Extract the (X, Y) coordinate from the center of the cell holding the provided text.  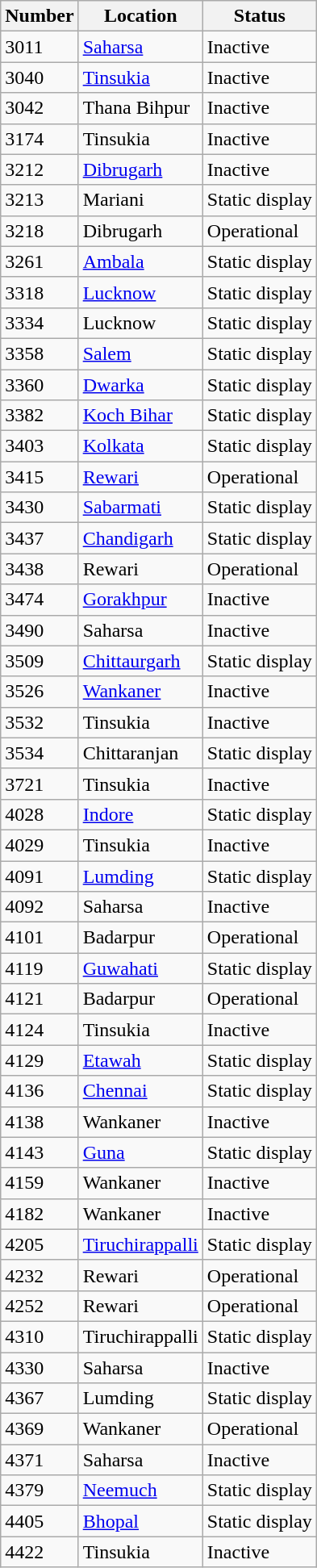
3430 (40, 508)
Chittaranjan (140, 753)
3415 (40, 477)
4182 (40, 1214)
Bhopal (140, 1521)
Guna (140, 1152)
4252 (40, 1306)
Sabarmati (140, 508)
3438 (40, 569)
3213 (40, 200)
4121 (40, 999)
4136 (40, 1091)
4405 (40, 1521)
4371 (40, 1460)
4379 (40, 1491)
4119 (40, 968)
Koch Bihar (140, 416)
Thana Bihpur (140, 108)
3318 (40, 292)
Chittaurgarh (140, 661)
3437 (40, 538)
3174 (40, 139)
3721 (40, 784)
3360 (40, 385)
3212 (40, 169)
Status (260, 16)
4367 (40, 1399)
4129 (40, 1060)
Guwahati (140, 968)
3218 (40, 231)
4028 (40, 814)
Etawah (140, 1060)
4124 (40, 1030)
3358 (40, 353)
Salem (140, 353)
Neemuch (140, 1491)
4310 (40, 1336)
3040 (40, 77)
4422 (40, 1552)
4232 (40, 1275)
3474 (40, 600)
Location (140, 16)
4330 (40, 1368)
4143 (40, 1152)
3334 (40, 323)
Ambala (140, 261)
4369 (40, 1429)
3509 (40, 661)
Gorakhpur (140, 600)
4159 (40, 1183)
Chennai (140, 1091)
Chandigarh (140, 538)
3526 (40, 692)
4138 (40, 1122)
3042 (40, 108)
Dwarka (140, 385)
Mariani (140, 200)
3403 (40, 446)
3382 (40, 416)
3490 (40, 630)
Number (40, 16)
4092 (40, 907)
Kolkata (140, 446)
3011 (40, 47)
Indore (140, 814)
3532 (40, 722)
4029 (40, 845)
3261 (40, 261)
4101 (40, 938)
4091 (40, 876)
4205 (40, 1244)
3534 (40, 753)
